Extract the (x, y) coordinate from the center of the cell holding the provided text.  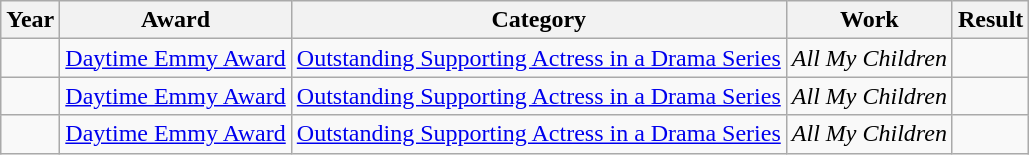
Category (538, 20)
Result (990, 20)
Award (176, 20)
Work (869, 20)
Year (30, 20)
